Scan for the cell matching the given text and deliver its (X, Y) coordinate at center. 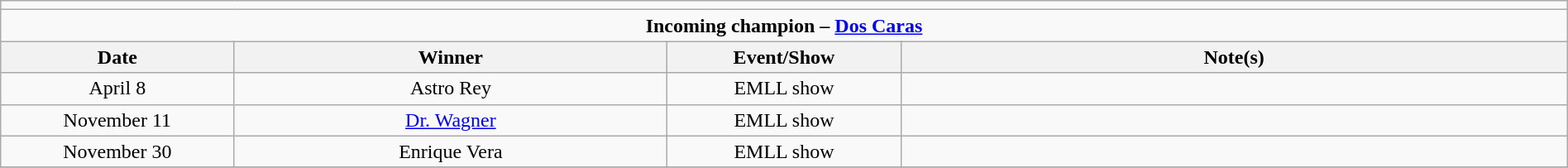
Event/Show (784, 57)
April 8 (117, 89)
Note(s) (1234, 57)
Astro Rey (451, 89)
Winner (451, 57)
Dr. Wagner (451, 120)
Incoming champion – Dos Caras (784, 26)
November 30 (117, 151)
Date (117, 57)
November 11 (117, 120)
Enrique Vera (451, 151)
